Search for the cell housing the specified text and yield its (X, Y) center coordinate. 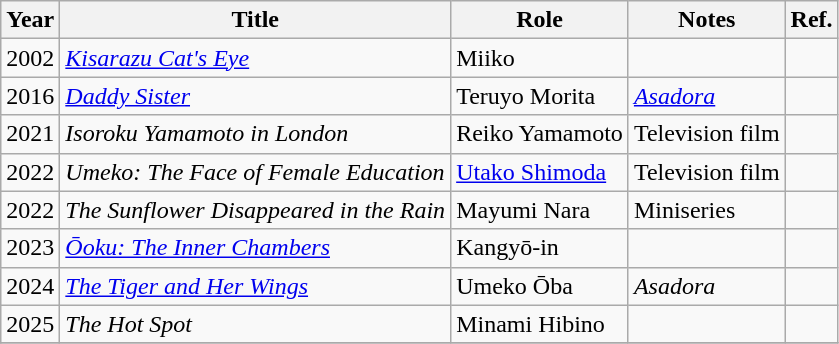
2016 (30, 96)
Isoroku Yamamoto in London (256, 134)
Mayumi Nara (540, 210)
The Sunflower Disappeared in the Rain (256, 210)
Daddy Sister (256, 96)
2025 (30, 324)
Miiko (540, 58)
Utako Shimoda (540, 172)
Kangyō-in (540, 248)
Umeko Ōba (540, 286)
Ōoku: The Inner Chambers (256, 248)
Kisarazu Cat's Eye (256, 58)
Notes (706, 20)
Miniseries (706, 210)
Reiko Yamamoto (540, 134)
Minami Hibino (540, 324)
Teruyo Morita (540, 96)
Title (256, 20)
2024 (30, 286)
The Hot Spot (256, 324)
2021 (30, 134)
2002 (30, 58)
Role (540, 20)
The Tiger and Her Wings (256, 286)
2023 (30, 248)
Umeko: The Face of Female Education (256, 172)
Ref. (812, 20)
Year (30, 20)
